Extract the (X, Y) coordinate from the center of the cell holding the provided text.  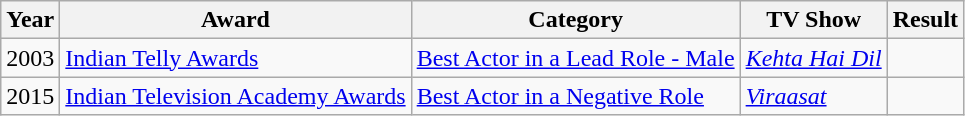
Award (236, 20)
Kehta Hai Dil (814, 58)
TV Show (814, 20)
Best Actor in a Lead Role - Male (576, 58)
Viraasat (814, 96)
Category (576, 20)
Indian Telly Awards (236, 58)
Indian Television Academy Awards (236, 96)
Best Actor in a Negative Role (576, 96)
2003 (30, 58)
Result (925, 20)
Year (30, 20)
2015 (30, 96)
